Identify which cell holds the provided text, then report its (x, y) central coordinate. 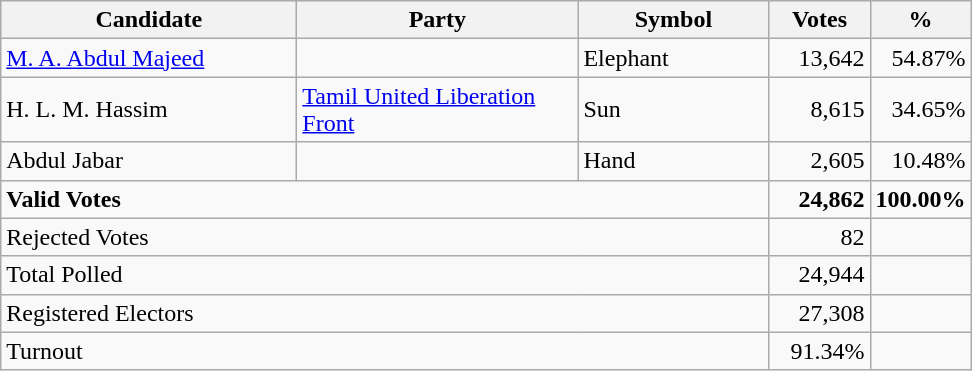
27,308 (820, 313)
Registered Electors (385, 313)
Elephant (674, 58)
54.87% (920, 58)
100.00% (920, 199)
13,642 (820, 58)
34.65% (920, 110)
Symbol (674, 20)
24,944 (820, 275)
Tamil United Liberation Front (438, 110)
Rejected Votes (385, 237)
M. A. Abdul Majeed (149, 58)
91.34% (820, 351)
Valid Votes (385, 199)
Party (438, 20)
2,605 (820, 161)
Votes (820, 20)
% (920, 20)
H. L. M. Hassim (149, 110)
Turnout (385, 351)
10.48% (920, 161)
Abdul Jabar (149, 161)
8,615 (820, 110)
82 (820, 237)
Total Polled (385, 275)
Candidate (149, 20)
Hand (674, 161)
24,862 (820, 199)
Sun (674, 110)
